Return (X, Y) of the center of cell containing provided text 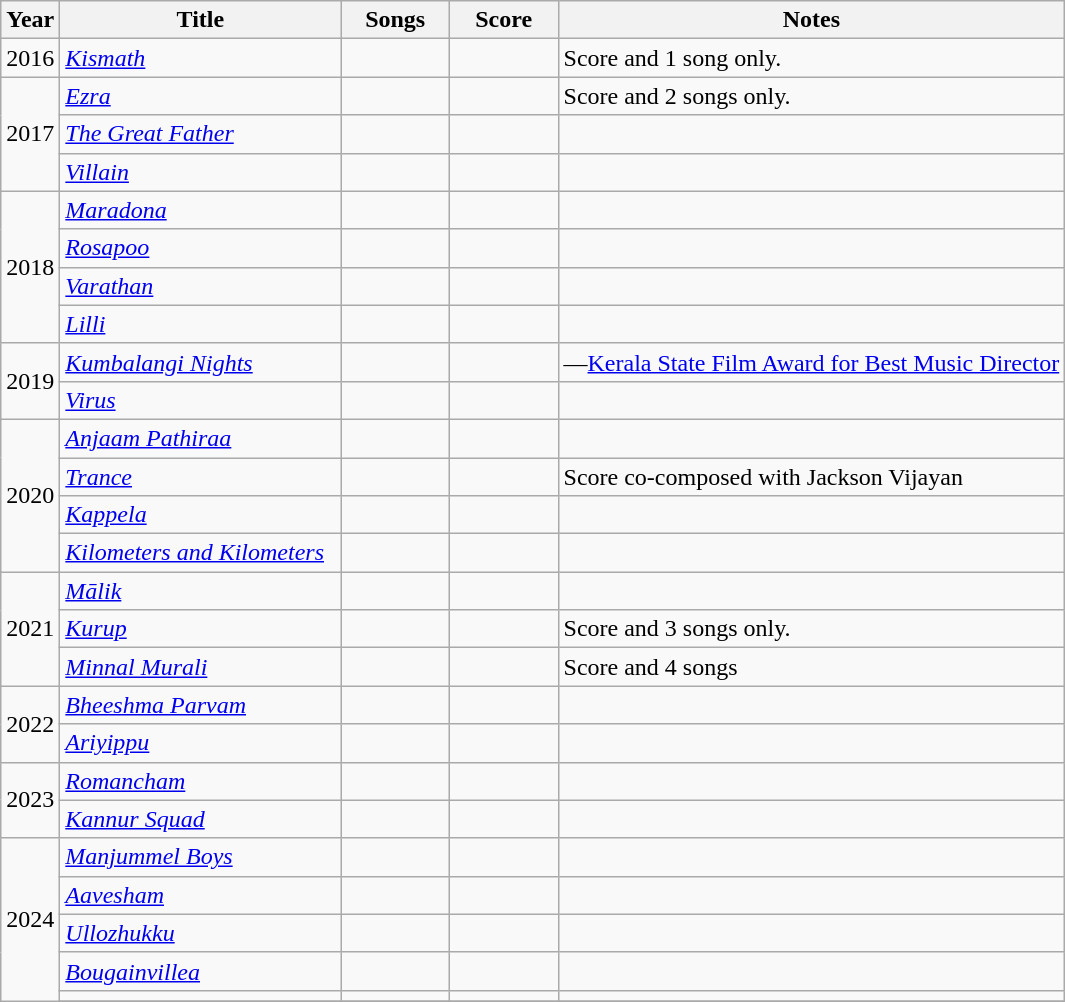
Minnal Murali (200, 667)
Ariyippu (200, 743)
Villain (200, 172)
2022 (30, 724)
Kannur Squad (200, 819)
2017 (30, 134)
Lilli (200, 324)
Anjaam Pathiraa (200, 438)
Virus (200, 400)
Trance (200, 477)
Ezra (200, 96)
Ullozhukku (200, 933)
2024 (30, 920)
Score and 2 songs only. (812, 96)
Title (200, 20)
Varathan (200, 286)
Mālik (200, 591)
Score and 1 song only. (812, 58)
Kappela (200, 515)
Score (504, 20)
2023 (30, 800)
Kismath (200, 58)
2019 (30, 381)
Romancham (200, 781)
Manjummel Boys (200, 857)
Score co-composed with Jackson Vijayan (812, 477)
Score and 4 songs (812, 667)
Aavesham (200, 895)
Songs (396, 20)
Rosapoo (200, 248)
—Kerala State Film Award for Best Music Director (812, 362)
Year (30, 20)
Score and 3 songs only. (812, 629)
Bheeshma Parvam (200, 705)
2020 (30, 495)
Kurup (200, 629)
The Great Father (200, 134)
2016 (30, 58)
Kumbalangi Nights (200, 362)
Notes (812, 20)
2021 (30, 629)
Maradona (200, 210)
2018 (30, 267)
Bougainvillea (200, 971)
Kilometers and Kilometers (200, 553)
